Determine the [X, Y] coordinate at the center of the cell enclosing the given text.  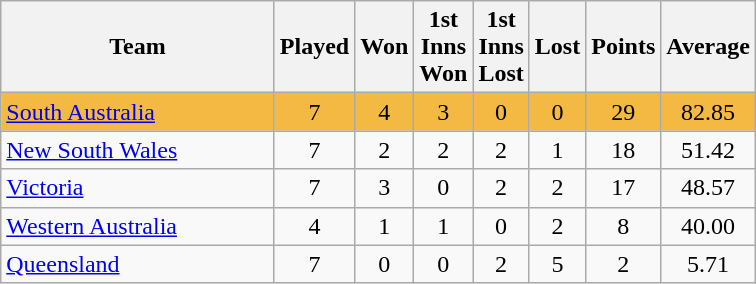
Western Australia [138, 226]
18 [624, 150]
Team [138, 47]
40.00 [708, 226]
South Australia [138, 112]
51.42 [708, 150]
Average [708, 47]
1st Inns Lost [501, 47]
48.57 [708, 188]
5.71 [708, 264]
Won [384, 47]
Queensland [138, 264]
29 [624, 112]
Played [314, 47]
1st Inns Won [444, 47]
82.85 [708, 112]
New South Wales [138, 150]
Victoria [138, 188]
17 [624, 188]
Points [624, 47]
5 [557, 264]
8 [624, 226]
Lost [557, 47]
